Detect which cell encompasses the target text, then output its [X, Y] center coordinate. 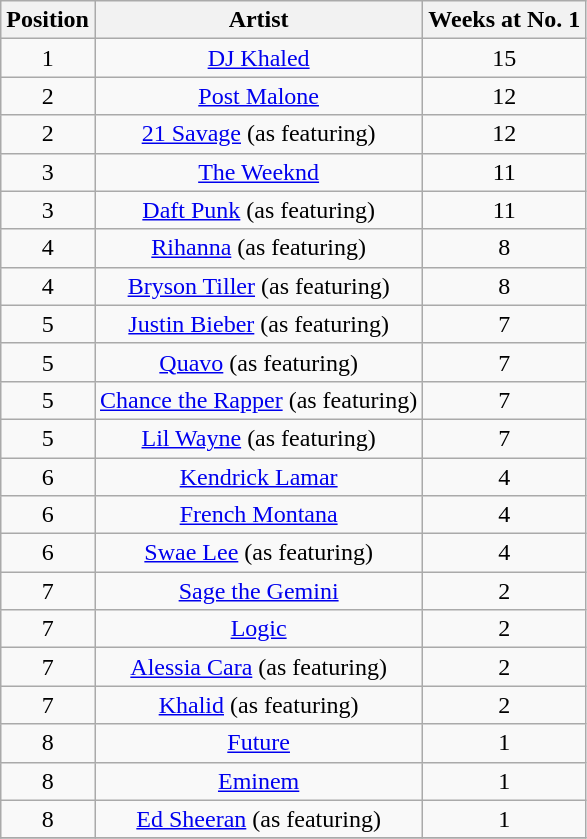
Justin Bieber (as featuring) [258, 324]
Daft Punk (as featuring) [258, 210]
Quavo (as featuring) [258, 362]
Weeks at No. 1 [504, 20]
Bryson Tiller (as featuring) [258, 286]
The Weeknd [258, 172]
Future [258, 743]
21 Savage (as featuring) [258, 134]
DJ Khaled [258, 58]
Ed Sheeran (as featuring) [258, 819]
Kendrick Lamar [258, 477]
Alessia Cara (as featuring) [258, 667]
Swae Lee (as featuring) [258, 553]
Position [48, 20]
Eminem [258, 781]
Chance the Rapper (as featuring) [258, 400]
Post Malone [258, 96]
Sage the Gemini [258, 591]
Lil Wayne (as featuring) [258, 438]
Artist [258, 20]
Rihanna (as featuring) [258, 248]
French Montana [258, 515]
Logic [258, 629]
Khalid (as featuring) [258, 705]
15 [504, 58]
